Pinpoint the cell where the given text exists, returning its [X, Y] midpoint coordinate. 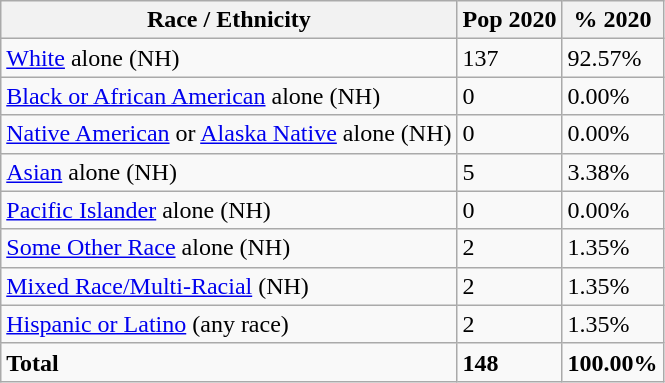
Race / Ethnicity [229, 20]
Pacific Islander alone (NH) [229, 210]
White alone (NH) [229, 58]
Native American or Alaska Native alone (NH) [229, 134]
148 [510, 362]
Pop 2020 [510, 20]
Total [229, 362]
137 [510, 58]
5 [510, 172]
92.57% [612, 58]
3.38% [612, 172]
Black or African American alone (NH) [229, 96]
Hispanic or Latino (any race) [229, 324]
% 2020 [612, 20]
Some Other Race alone (NH) [229, 248]
Mixed Race/Multi-Racial (NH) [229, 286]
Asian alone (NH) [229, 172]
100.00% [612, 362]
